Find where the given text appears and provide that cell's center as (x, y) coordinate. 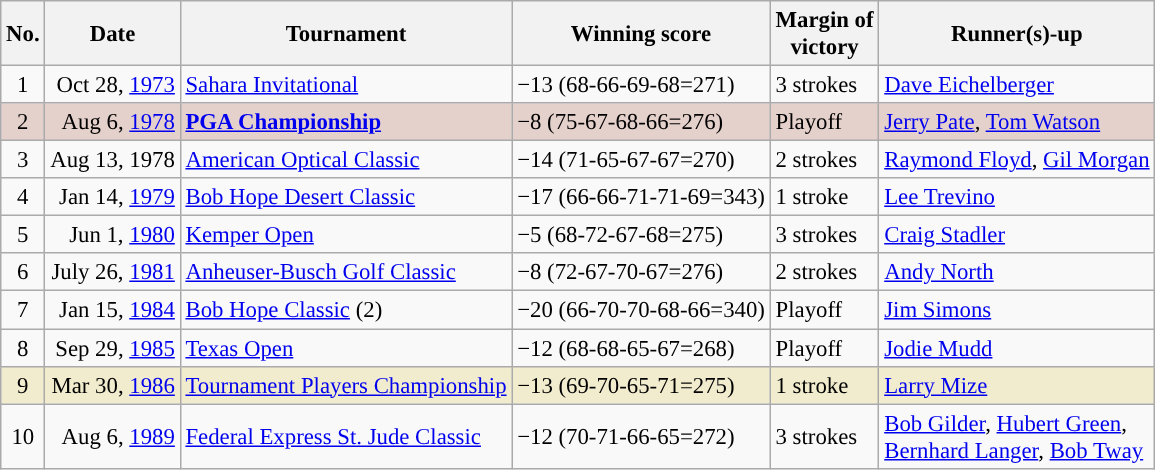
−12 (70-71-66-65=272) (641, 436)
2 (23, 122)
Tournament (346, 34)
Jun 1, 1980 (112, 235)
Runner(s)-up (1017, 34)
−8 (75-67-68-66=276) (641, 122)
Oct 28, 1973 (112, 85)
Aug 6, 1978 (112, 122)
Anheuser-Busch Golf Classic (346, 273)
PGA Championship (346, 122)
Jim Simons (1017, 310)
−20 (66-70-70-68-66=340) (641, 310)
−13 (68-66-69-68=271) (641, 85)
Bob Gilder, Hubert Green, Bernhard Langer, Bob Tway (1017, 436)
−12 (68-68-65-67=268) (641, 348)
Aug 13, 1978 (112, 160)
Larry Mize (1017, 385)
Aug 6, 1989 (112, 436)
9 (23, 385)
Federal Express St. Jude Classic (346, 436)
4 (23, 197)
Texas Open (346, 348)
6 (23, 273)
July 26, 1981 (112, 273)
Kemper Open (346, 235)
8 (23, 348)
3 (23, 160)
Jan 14, 1979 (112, 197)
Jan 15, 1984 (112, 310)
5 (23, 235)
Tournament Players Championship (346, 385)
Bob Hope Desert Classic (346, 197)
Lee Trevino (1017, 197)
No. (23, 34)
−13 (69-70-65-71=275) (641, 385)
Date (112, 34)
−5 (68-72-67-68=275) (641, 235)
−14 (71-65-67-67=270) (641, 160)
Jerry Pate, Tom Watson (1017, 122)
Bob Hope Classic (2) (346, 310)
10 (23, 436)
Mar 30, 1986 (112, 385)
Winning score (641, 34)
Raymond Floyd, Gil Morgan (1017, 160)
−8 (72-67-70-67=276) (641, 273)
7 (23, 310)
1 (23, 85)
Sahara Invitational (346, 85)
Craig Stadler (1017, 235)
Sep 29, 1985 (112, 348)
Jodie Mudd (1017, 348)
American Optical Classic (346, 160)
Dave Eichelberger (1017, 85)
Margin ofvictory (824, 34)
Andy North (1017, 273)
−17 (66-66-71-71-69=343) (641, 197)
